Capture the cell that displays the provided text and extract its [x, y] central coordinate. 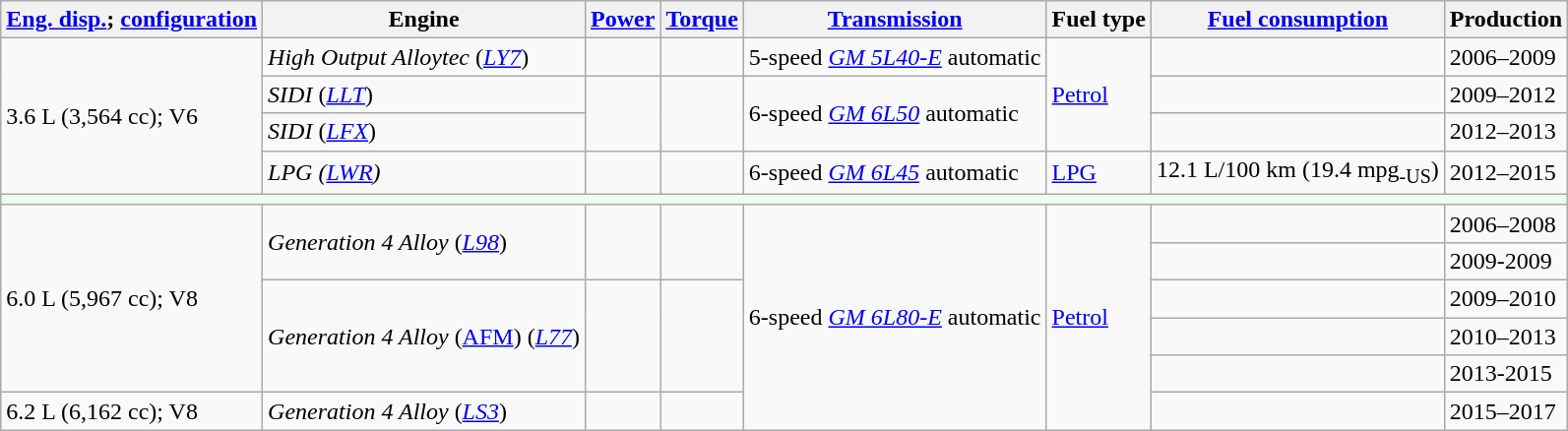
SIDI (LLT) [424, 94]
6.0 L (5,967 cc); V8 [132, 298]
6-speed GM 6L80-E automatic [895, 317]
2006–2008 [1506, 223]
High Output Alloytec (LY7) [424, 57]
2009–2010 [1506, 299]
3.6 L (3,564 cc); V6 [132, 116]
6.2 L (6,162 cc); V8 [132, 411]
2012–2015 [1506, 172]
2013-2015 [1506, 374]
2006–2009 [1506, 57]
2012–2013 [1506, 132]
LPG [1098, 172]
2009-2009 [1506, 261]
6-speed GM 6L45 automatic [895, 172]
Fuel consumption [1297, 20]
Power [623, 20]
5-speed GM 5L40-E automatic [895, 57]
12.1 L/100 km (19.4 mpg‑US) [1297, 172]
Production [1506, 20]
Transmission [895, 20]
2009–2012 [1506, 94]
6-speed GM 6L50 automatic [895, 113]
Torque [702, 20]
Fuel type [1098, 20]
LPG (LWR) [424, 172]
2010–2013 [1506, 337]
Engine [424, 20]
Generation 4 Alloy (AFM) (L77) [424, 337]
Eng. disp.; configuration [132, 20]
SIDI (LFX) [424, 132]
Generation 4 Alloy (LS3) [424, 411]
2015–2017 [1506, 411]
Generation 4 Alloy (L98) [424, 242]
